Extract the [x, y] coordinate from the center of the cell holding the provided text.  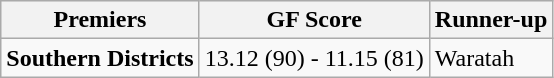
Runner-up [491, 20]
GF Score [314, 20]
Waratah [491, 58]
13.12 (90) - 11.15 (81) [314, 58]
Premiers [100, 20]
Southern Districts [100, 58]
